Return the [x, y] coordinate for the center point of the cell that contains the specified text.  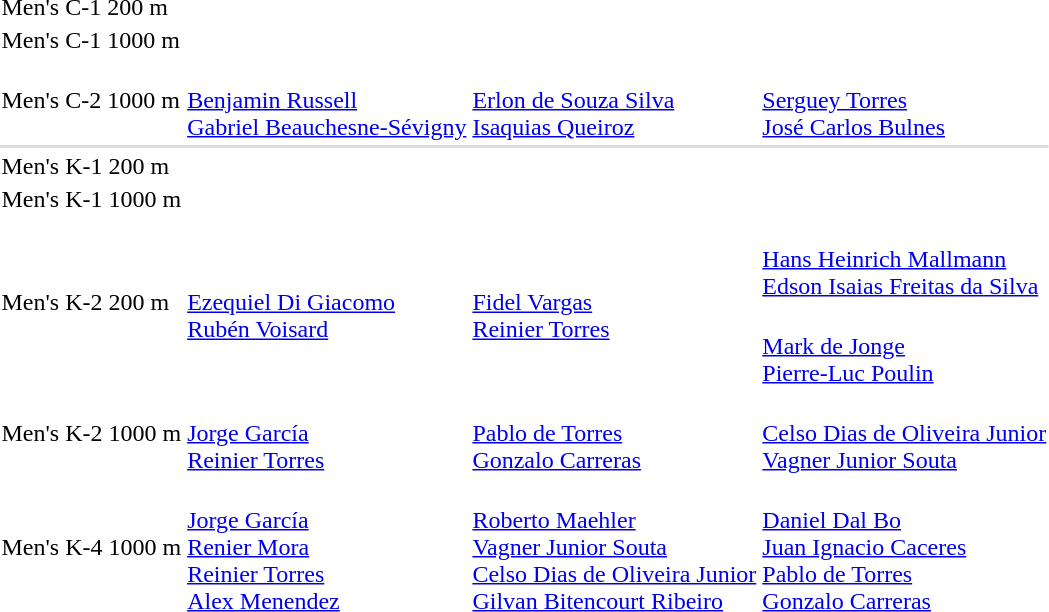
Ezequiel Di GiacomoRubén Voisard [327, 302]
Jorge GarcíaReinier Torres [327, 433]
Men's K-2 1000 m [92, 433]
Pablo de TorresGonzalo Carreras [614, 433]
Fidel VargasReinier Torres [614, 302]
Benjamin RussellGabriel Beauchesne-Sévigny [327, 100]
Men's K-2 200 m [92, 302]
Celso Dias de Oliveira JuniorVagner Junior Souta [904, 433]
Mark de JongePierre-Luc Poulin [904, 346]
Hans Heinrich MallmannEdson Isaias Freitas da Silva [904, 259]
Men's K-1 200 m [92, 166]
Men's C-1 1000 m [92, 40]
Serguey TorresJosé Carlos Bulnes [904, 100]
Men's C-2 1000 m [92, 100]
Erlon de Souza SilvaIsaquias Queiroz [614, 100]
Men's K-1 1000 m [92, 199]
